Return the [x, y] coordinate for the center point of the cell that contains the specified text.  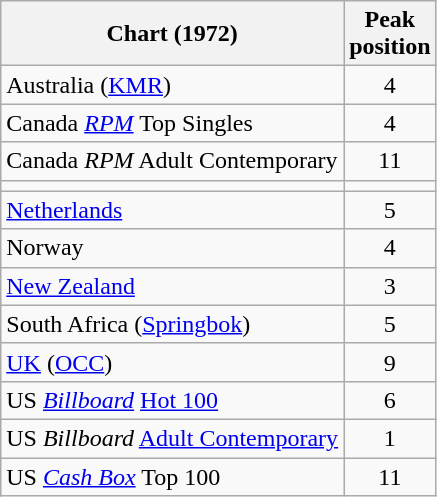
US Billboard Hot 100 [172, 400]
6 [390, 400]
US Cash Box Top 100 [172, 477]
9 [390, 362]
Norway [172, 248]
Peakposition [390, 34]
Canada RPM Top Singles [172, 123]
New Zealand [172, 286]
Canada RPM Adult Contemporary [172, 161]
Netherlands [172, 210]
US Billboard Adult Contemporary [172, 438]
3 [390, 286]
Chart (1972) [172, 34]
1 [390, 438]
UK (OCC) [172, 362]
South Africa (Springbok) [172, 324]
Australia (KMR) [172, 85]
